For the text-containing cell, return its midpoint in [X, Y] coordinate format. 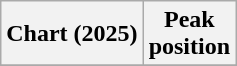
Peakposition [189, 34]
Chart (2025) [72, 34]
